Detect which cell encompasses the target text, then output its (x, y) center coordinate. 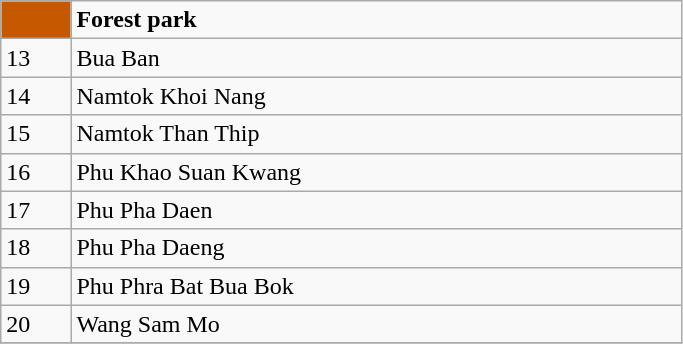
17 (36, 210)
13 (36, 58)
15 (36, 134)
Phu Khao Suan Kwang (376, 172)
Namtok Khoi Nang (376, 96)
Phu Pha Daeng (376, 248)
Namtok Than Thip (376, 134)
14 (36, 96)
Forest park (376, 20)
16 (36, 172)
Wang Sam Mo (376, 324)
Phu Pha Daen (376, 210)
Phu Phra Bat Bua Bok (376, 286)
18 (36, 248)
Bua Ban (376, 58)
19 (36, 286)
20 (36, 324)
